Extract the (x, y) coordinate from the center of the cell holding the provided text.  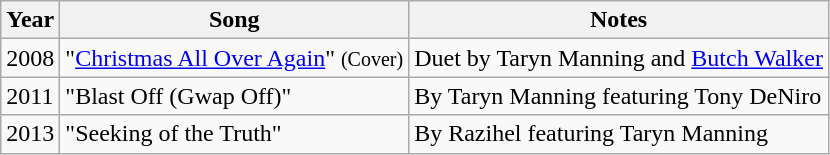
2011 (30, 96)
Duet by Taryn Manning and Butch Walker (619, 58)
Year (30, 20)
By Razihel featuring Taryn Manning (619, 134)
Notes (619, 20)
"Seeking of the Truth" (234, 134)
2008 (30, 58)
2013 (30, 134)
"Blast Off (Gwap Off)" (234, 96)
"Christmas All Over Again" (Cover) (234, 58)
By Taryn Manning featuring Tony DeNiro (619, 96)
Song (234, 20)
